Search for the cell housing the specified text and yield its (X, Y) center coordinate. 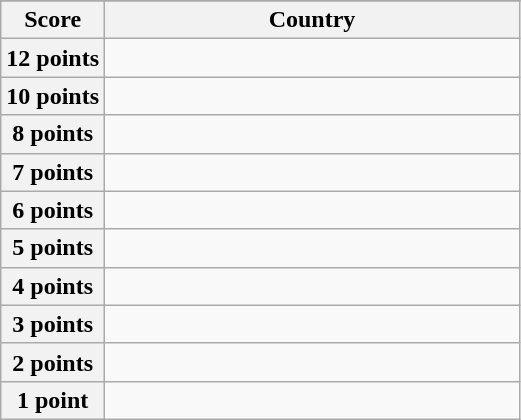
12 points (53, 58)
4 points (53, 286)
3 points (53, 324)
8 points (53, 134)
Score (53, 20)
6 points (53, 210)
Country (312, 20)
5 points (53, 248)
2 points (53, 362)
7 points (53, 172)
1 point (53, 400)
10 points (53, 96)
